Return [X, Y] of the center of cell containing provided text 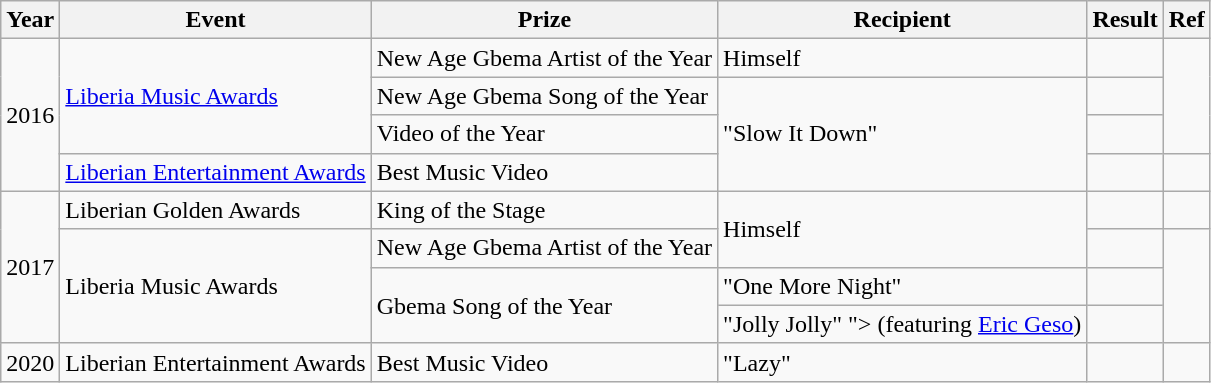
Video of the Year [544, 134]
Recipient [902, 20]
New Age Gbema Song of the Year [544, 96]
2020 [30, 362]
"One More Night" [902, 286]
King of the Stage [544, 210]
Result [1125, 20]
Prize [544, 20]
"Lazy" [902, 362]
2017 [30, 267]
Gbema Song of the Year [544, 305]
Event [216, 20]
"Slow It Down" [902, 134]
"Jolly Jolly" "> (featuring Eric Geso) [902, 324]
2016 [30, 115]
Liberian Golden Awards [216, 210]
Ref [1186, 20]
Year [30, 20]
